Extract the [X, Y] coordinate from the center of the cell holding the provided text.  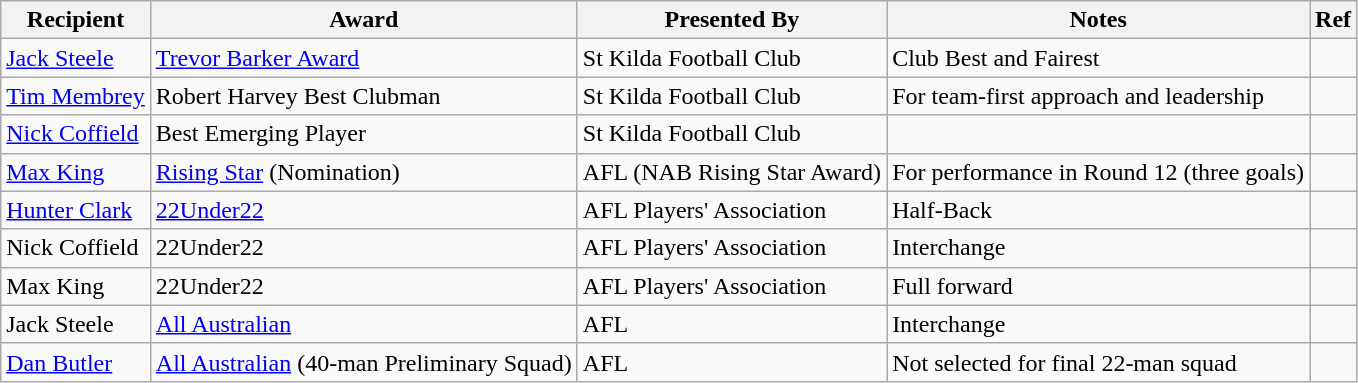
All Australian (40-man Preliminary Squad) [364, 362]
Hunter Clark [76, 210]
Presented By [732, 20]
For team-first approach and leadership [1098, 96]
Robert Harvey Best Clubman [364, 96]
AFL (NAB Rising Star Award) [732, 172]
Club Best and Fairest [1098, 58]
Not selected for final 22-man squad [1098, 362]
For performance in Round 12 (three goals) [1098, 172]
Award [364, 20]
Rising Star (Nomination) [364, 172]
Best Emerging Player [364, 134]
Trevor Barker Award [364, 58]
Full forward [1098, 286]
Recipient [76, 20]
Ref [1334, 20]
Dan Butler [76, 362]
Half-Back [1098, 210]
All Australian [364, 324]
Tim Membrey [76, 96]
Notes [1098, 20]
